Return the (x, y) coordinate for the center point of the cell that contains the specified text.  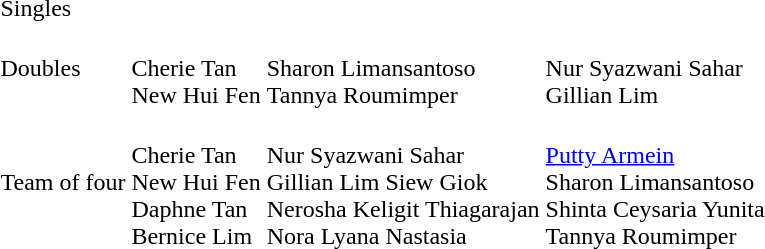
Cherie TanNew Hui Fen (196, 68)
Sharon LimansantosoTannya Roumimper (403, 68)
